Output the [X, Y] coordinate of the center of the cell containing the given text.  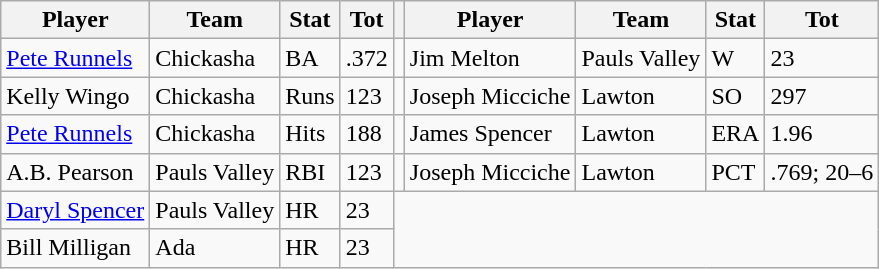
297 [822, 96]
RBI [310, 172]
Ada [215, 248]
W [736, 58]
SO [736, 96]
Daryl Spencer [76, 210]
Kelly Wingo [76, 96]
.769; 20–6 [822, 172]
A.B. Pearson [76, 172]
188 [366, 134]
Hits [310, 134]
BA [310, 58]
1.96 [822, 134]
Bill Milligan [76, 248]
Jim Melton [490, 58]
.372 [366, 58]
Runs [310, 96]
James Spencer [490, 134]
ERA [736, 134]
PCT [736, 172]
